Determine the (X, Y) coordinate at the center of the cell enclosing the given text.  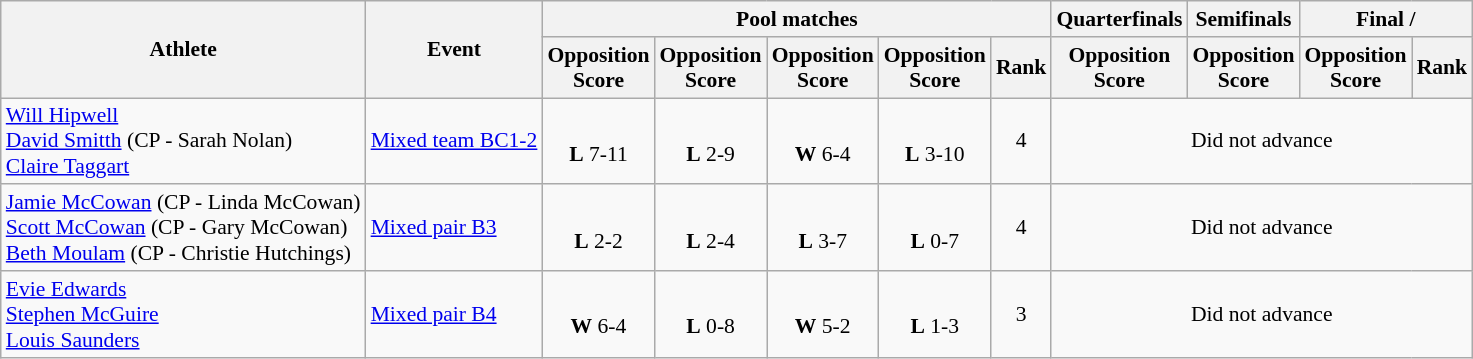
L 2-9 (711, 142)
L 1-3 (935, 314)
Quarterfinals (1119, 19)
L 0-7 (935, 228)
Mixed team BC1-2 (454, 142)
L 0-8 (711, 314)
L 2-2 (598, 228)
Athlete (184, 50)
Final / (1386, 19)
Will HipwellDavid Smitth (CP - Sarah Nolan)Claire Taggart (184, 142)
3 (1022, 314)
L 3-7 (823, 228)
Mixed pair B4 (454, 314)
W 5-2 (823, 314)
Semifinals (1243, 19)
Jamie McCowan (CP - Linda McCowan)Scott McCowan (CP - Gary McCowan)Beth Moulam (CP - Christie Hutchings) (184, 228)
L 7-11 (598, 142)
Evie EdwardsStephen McGuireLouis Saunders (184, 314)
Mixed pair B3 (454, 228)
L 3-10 (935, 142)
Event (454, 50)
Pool matches (796, 19)
L 2-4 (711, 228)
